Extract the [x, y] coordinate from the center of the cell holding the provided text.  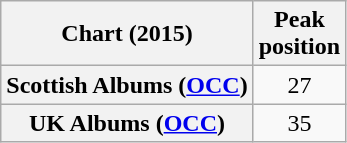
Peakposition [299, 34]
35 [299, 123]
UK Albums (OCC) [127, 123]
Chart (2015) [127, 34]
27 [299, 85]
Scottish Albums (OCC) [127, 85]
